Search for the cell housing the specified text and yield its (x, y) center coordinate. 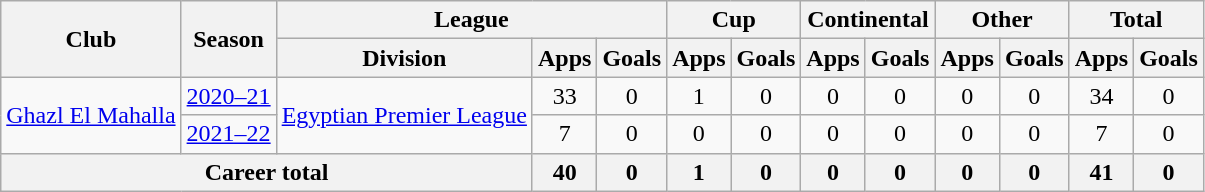
Division (404, 58)
34 (1101, 96)
Total (1136, 20)
2020–21 (228, 96)
Ghazl El Mahalla (91, 115)
40 (564, 172)
Career total (267, 172)
League (471, 20)
Cup (734, 20)
Other (1002, 20)
2021–22 (228, 134)
41 (1101, 172)
Continental (868, 20)
Club (91, 39)
Egyptian Premier League (404, 115)
Season (228, 39)
33 (564, 96)
